Return (x, y) of the center of cell containing provided text 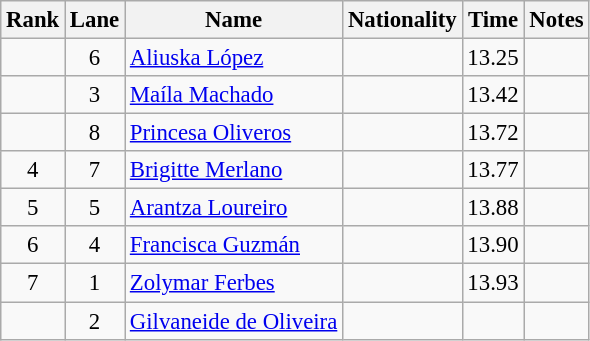
13.25 (493, 58)
Brigitte Merlano (234, 170)
Zolymar Ferbes (234, 283)
Gilvaneide de Oliveira (234, 321)
3 (95, 95)
Princesa Oliveros (234, 133)
13.88 (493, 208)
Maíla Machado (234, 95)
Arantza Loureiro (234, 208)
Lane (95, 20)
Aliuska López (234, 58)
Notes (556, 20)
13.72 (493, 133)
13.90 (493, 245)
13.42 (493, 95)
1 (95, 283)
13.93 (493, 283)
Francisca Guzmán (234, 245)
Name (234, 20)
13.77 (493, 170)
2 (95, 321)
Rank (33, 20)
Time (493, 20)
8 (95, 133)
Nationality (402, 20)
